Output the (x, y) coordinate of the center of the cell containing the given text.  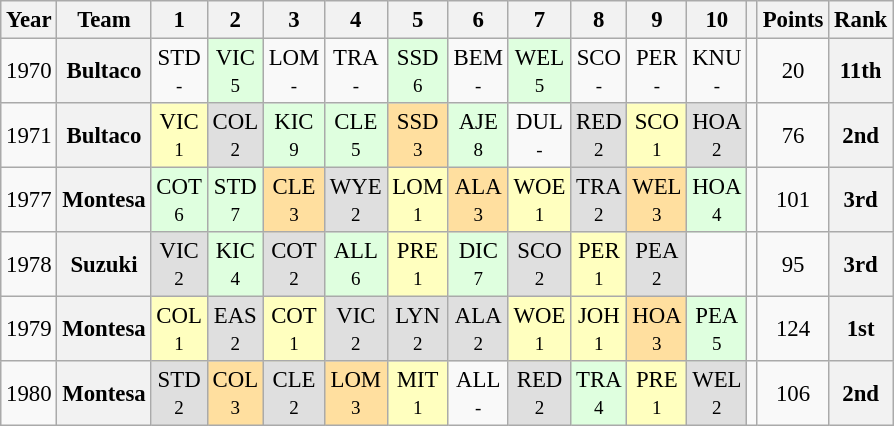
1 (179, 20)
Points (792, 20)
VIC5 (235, 72)
HOA4 (717, 200)
HOA3 (657, 330)
RED2 (599, 136)
9 (657, 20)
1st (861, 330)
PER1 (599, 264)
DUL- (539, 136)
1977 (29, 200)
101 (792, 200)
COT1 (294, 330)
Team (104, 20)
6 (478, 20)
SCO2 (539, 264)
124 (792, 330)
KIC9 (294, 136)
PER- (657, 72)
LOM1 (418, 200)
LYN2 (418, 330)
3 (294, 20)
Year (29, 20)
SSD6 (418, 72)
2 (235, 20)
AJE8 (478, 136)
Rank (861, 20)
7 (539, 20)
Suzuki (104, 264)
WEL5 (539, 72)
KIC4 (235, 264)
COL1 (179, 330)
COL2 (235, 136)
ALA2 (478, 330)
LOM- (294, 72)
1978 (29, 264)
EAS2 (235, 330)
20 (792, 72)
ALA3 (478, 200)
SSD3 (418, 136)
STD7 (235, 200)
JOH1 (599, 330)
DIC7 (478, 264)
PEA2 (657, 264)
CLE5 (356, 136)
95 (792, 264)
76 (792, 136)
COT6 (179, 200)
VIC1 (179, 136)
1979 (29, 330)
8 (599, 20)
TRA2 (599, 200)
WEL3 (657, 200)
KNU- (717, 72)
STD- (179, 72)
ALL6 (356, 264)
CLE3 (294, 200)
4 (356, 20)
SCO1 (657, 136)
1970 (29, 72)
5 (418, 20)
10 (717, 20)
PEA5 (717, 330)
COT2 (294, 264)
WYE2 (356, 200)
11th (861, 72)
TRA- (356, 72)
PRE1 (418, 264)
1971 (29, 136)
BEM- (478, 72)
2nd (861, 136)
SCO- (599, 72)
HOA2 (717, 136)
